Provide the [x, y] coordinate of the cell's center where the given text is located.  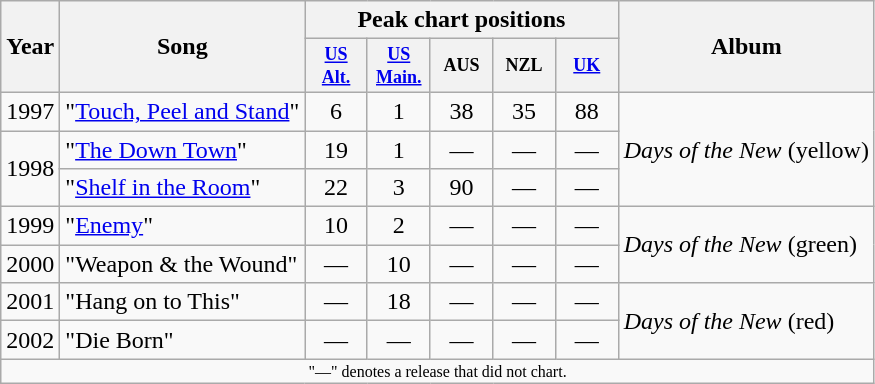
Days of the New (yellow) [746, 149]
Days of the New (green) [746, 245]
Year [30, 47]
USMain. [398, 66]
"—" denotes a release that did not chart. [438, 371]
Album [746, 47]
22 [336, 188]
90 [462, 188]
"Enemy" [182, 226]
NZL [524, 66]
UK [586, 66]
AUS [462, 66]
"Shelf in the Room" [182, 188]
Song [182, 47]
"Touch, Peel and Stand" [182, 111]
88 [586, 111]
"The Down Town" [182, 150]
6 [336, 111]
2 [398, 226]
3 [398, 188]
2000 [30, 264]
1998 [30, 169]
1997 [30, 111]
35 [524, 111]
19 [336, 150]
2002 [30, 340]
Peak chart positions [462, 20]
"Weapon & the Wound" [182, 264]
1999 [30, 226]
2001 [30, 302]
"Die Born" [182, 340]
18 [398, 302]
Days of the New (red) [746, 321]
38 [462, 111]
USAlt. [336, 66]
"Hang on to This" [182, 302]
